Locate the cell with the specified text and output its (X, Y) center coordinate. 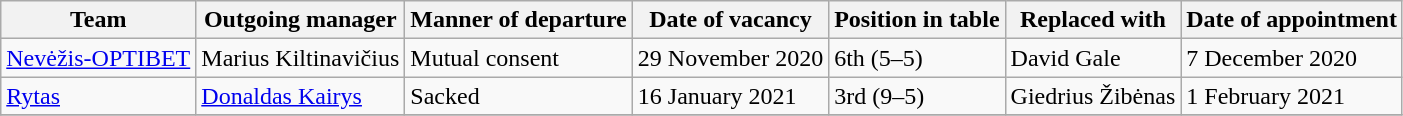
David Gale (1093, 58)
6th (5–5) (917, 58)
Marius Kiltinavičius (300, 58)
Manner of departure (518, 20)
Team (98, 20)
Replaced with (1093, 20)
29 November 2020 (730, 58)
Mutual consent (518, 58)
Date of appointment (1292, 20)
Date of vacancy (730, 20)
3rd (9–5) (917, 96)
Sacked (518, 96)
16 January 2021 (730, 96)
Outgoing manager (300, 20)
Giedrius Žibėnas (1093, 96)
Donaldas Kairys (300, 96)
7 December 2020 (1292, 58)
1 February 2021 (1292, 96)
Position in table (917, 20)
Nevėžis-OPTIBET (98, 58)
Rytas (98, 96)
